Find where the given text appears and provide that cell's center as (X, Y) coordinate. 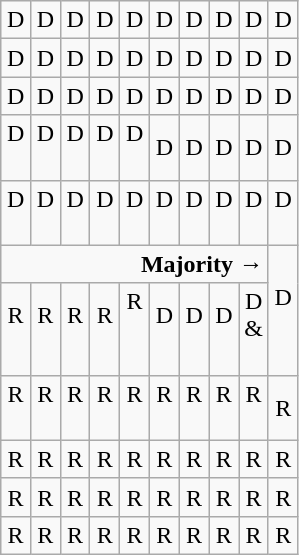
D & (254, 329)
Majority → (135, 264)
